Output the (x, y) coordinate of the center of the cell containing the given text.  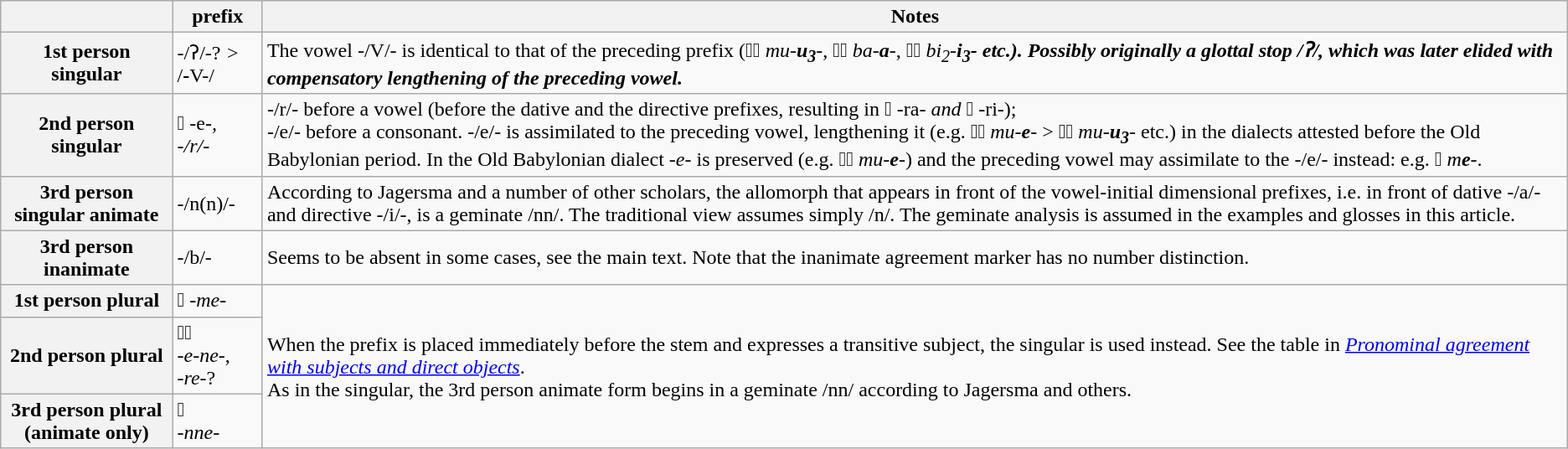
𒈨 -me- (218, 301)
‑/n(n)/- (218, 203)
3rd person singular animate (87, 203)
𒂊𒉈‑e‑ne-, -re-? (218, 355)
𒂊 -e-, ‑/r/‑ (218, 135)
‑/b/‑ (218, 258)
3rd person plural(animate only) (87, 421)
prefix (218, 17)
1st person singular (87, 64)
-/ʔ/-? > /‑V-/ (218, 64)
Notes (915, 17)
Seems to be absent in some cases, see the main text. Note that the inanimate agreement marker has no number distinction. (915, 258)
2nd person singular (87, 135)
𒉈 ‑nne- (218, 421)
1st person plural (87, 301)
3rd person inanimate (87, 258)
2nd person plural (87, 355)
